From the cell containing the given text, extract its center point as [X, Y] coordinate. 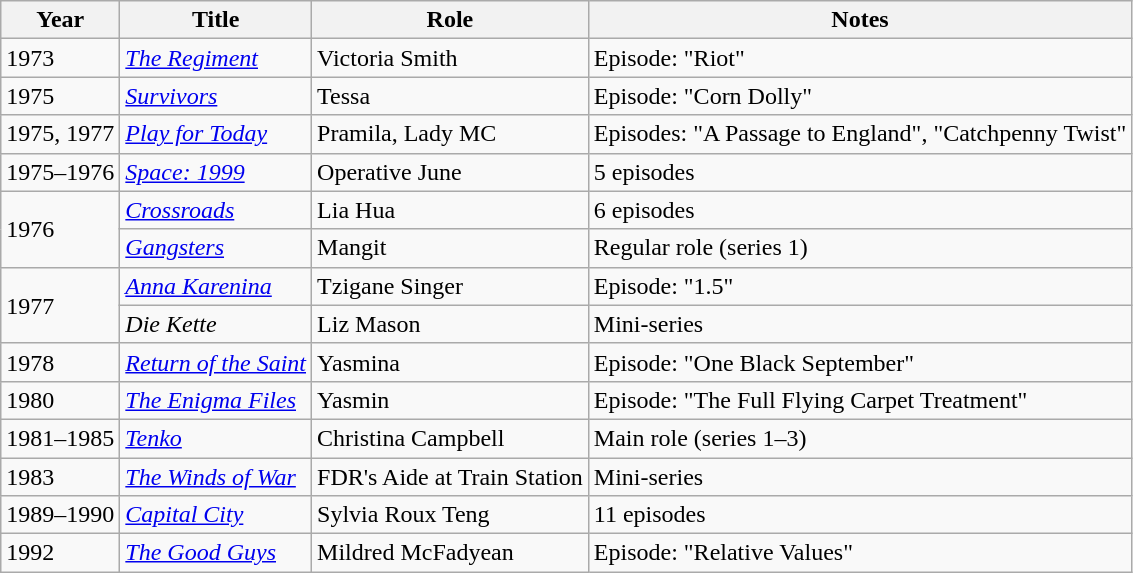
1975, 1977 [60, 134]
1975 [60, 96]
1977 [60, 305]
1981–1985 [60, 438]
Year [60, 20]
Episode: "The Full Flying Carpet Treatment" [860, 400]
Crossroads [216, 210]
Regular role (series 1) [860, 248]
The Winds of War [216, 477]
Episodes: "A Passage to England", "Catchpenny Twist" [860, 134]
Notes [860, 20]
Episode: "One Black September" [860, 362]
Gangsters [216, 248]
Space: 1999 [216, 172]
Christina Campbell [450, 438]
Return of the Saint [216, 362]
1992 [60, 553]
6 episodes [860, 210]
Victoria Smith [450, 58]
The Enigma Files [216, 400]
11 episodes [860, 515]
Tenko [216, 438]
Title [216, 20]
1983 [60, 477]
Mangit [450, 248]
Operative June [450, 172]
The Regiment [216, 58]
1978 [60, 362]
Pramila, Lady MC [450, 134]
Tessa [450, 96]
1989–1990 [60, 515]
Episode: "Riot" [860, 58]
1975–1976 [60, 172]
5 episodes [860, 172]
Yasmina [450, 362]
1973 [60, 58]
Tzigane Singer [450, 286]
Main role (series 1–3) [860, 438]
Mildred McFadyean [450, 553]
FDR's Aide at Train Station [450, 477]
Episode: "Corn Dolly" [860, 96]
Capital City [216, 515]
Role [450, 20]
Play for Today [216, 134]
Die Kette [216, 324]
1976 [60, 229]
Yasmin [450, 400]
1980 [60, 400]
The Good Guys [216, 553]
Liz Mason [450, 324]
Survivors [216, 96]
Episode: "1.5" [860, 286]
Episode: "Relative Values" [860, 553]
Sylvia Roux Teng [450, 515]
Lia Hua [450, 210]
Anna Karenina [216, 286]
